Scan for the cell matching the given text and deliver its (X, Y) coordinate at center. 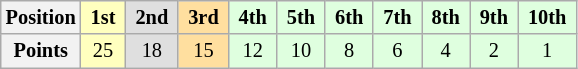
Position (41, 17)
7th (397, 17)
12 (253, 51)
8th (446, 17)
25 (104, 51)
8 (349, 51)
9th (494, 17)
6th (349, 17)
3rd (203, 17)
18 (152, 51)
10 (301, 51)
15 (203, 51)
1 (547, 51)
5th (301, 17)
10th (547, 17)
Points (41, 51)
4th (253, 17)
1st (104, 17)
2nd (152, 17)
4 (446, 51)
6 (397, 51)
2 (494, 51)
